Search for the cell housing the specified text and yield its [x, y] center coordinate. 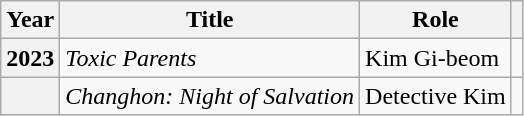
Title [210, 20]
Year [30, 20]
Changhon: Night of Salvation [210, 96]
2023 [30, 58]
Kim Gi-beom [436, 58]
Role [436, 20]
Detective Kim [436, 96]
Toxic Parents [210, 58]
